Locate the cell with the specified text and output its (x, y) center coordinate. 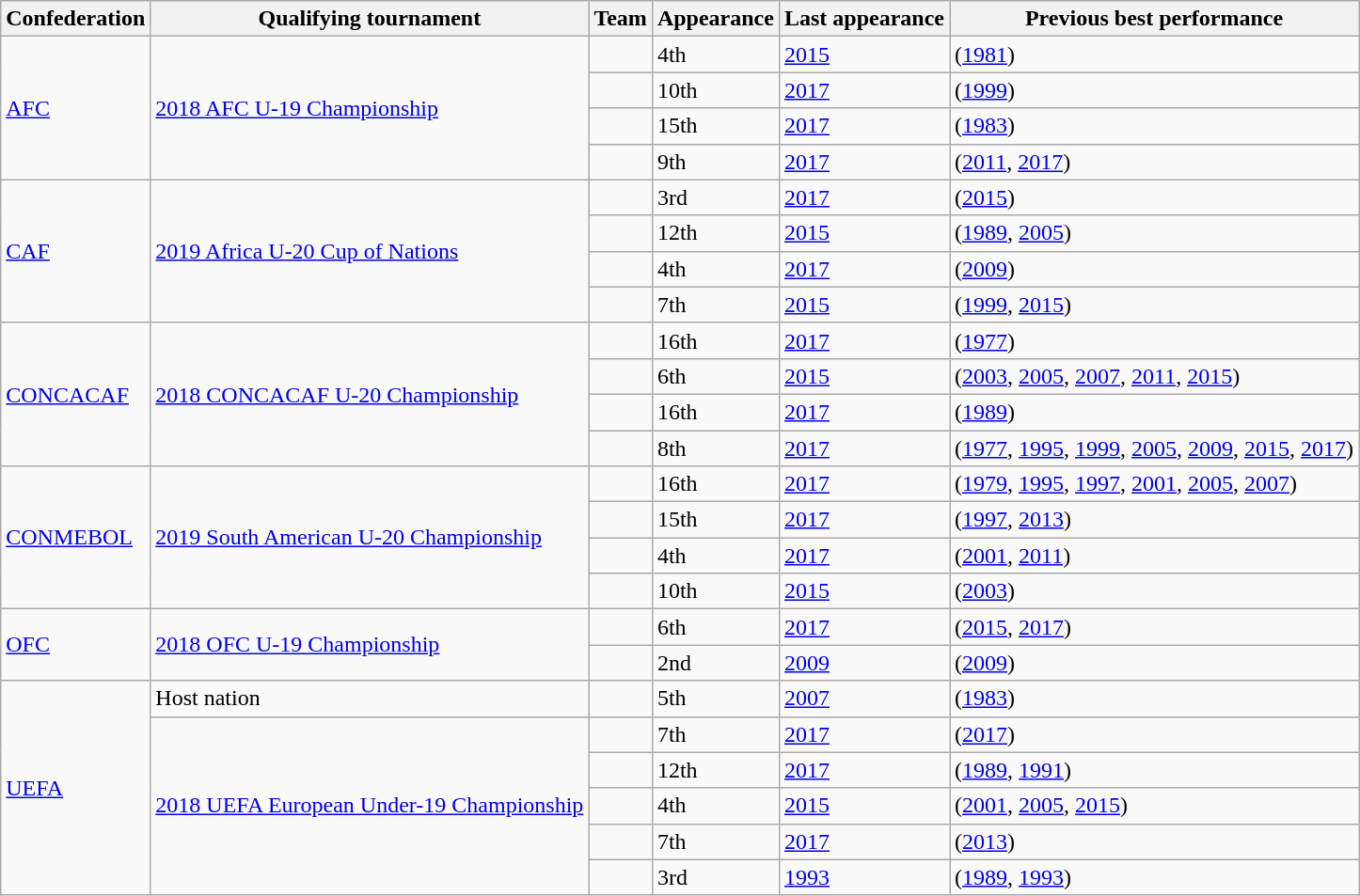
1993 (863, 877)
CAF (75, 251)
Previous best performance (1155, 19)
OFC (75, 645)
AFC (75, 108)
(2003) (1155, 591)
(2015) (1155, 197)
(2003, 2005, 2007, 2011, 2015) (1155, 376)
2019 Africa U-20 Cup of Nations (370, 251)
5th (715, 699)
(1997, 2013) (1155, 520)
(2013) (1155, 841)
(1981) (1155, 55)
Confederation (75, 19)
Appearance (715, 19)
(2015, 2017) (1155, 627)
2018 OFC U-19 Championship (370, 645)
(2011, 2017) (1155, 162)
8th (715, 448)
(2001, 2005, 2015) (1155, 806)
9th (715, 162)
(2001, 2011) (1155, 556)
Host nation (370, 699)
(1989, 1991) (1155, 770)
2007 (863, 699)
(1999) (1155, 90)
(1977) (1155, 340)
2nd (715, 663)
2019 South American U-20 Championship (370, 538)
(1999, 2015) (1155, 305)
(1989) (1155, 412)
2018 UEFA European Under-19 Championship (370, 806)
(1989, 2005) (1155, 233)
2018 CONCACAF U-20 Championship (370, 394)
(1989, 1993) (1155, 877)
Last appearance (863, 19)
CONCACAF (75, 394)
Team (621, 19)
2009 (863, 663)
(2017) (1155, 734)
(1977, 1995, 1999, 2005, 2009, 2015, 2017) (1155, 448)
UEFA (75, 788)
(1979, 1995, 1997, 2001, 2005, 2007) (1155, 484)
CONMEBOL (75, 538)
Qualifying tournament (370, 19)
2018 AFC U-19 Championship (370, 108)
